Search for the cell housing the specified text and yield its [x, y] center coordinate. 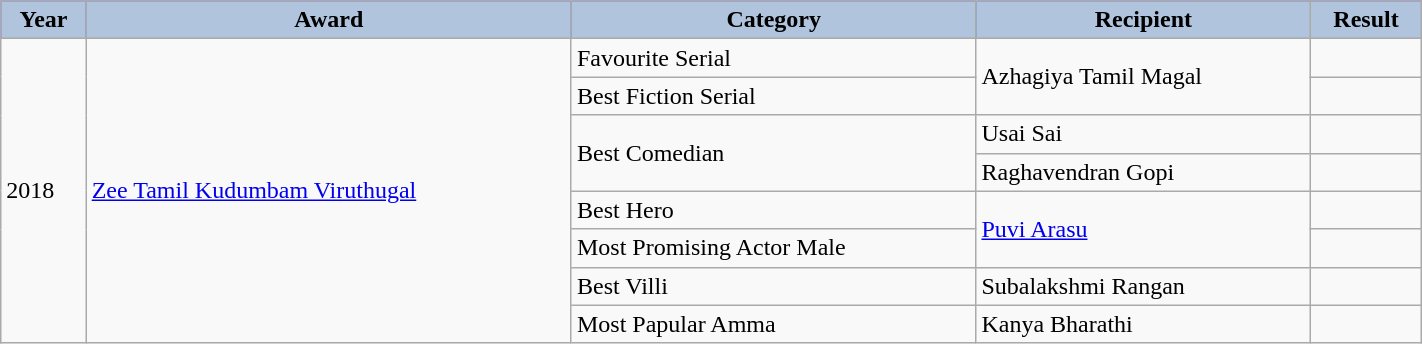
Year [44, 20]
Most Papular Amma [773, 324]
Kanya Bharathi [1144, 324]
Category [773, 20]
Puvi Arasu [1144, 229]
Best Hero [773, 210]
Favourite Serial [773, 58]
Usai Sai [1144, 134]
Raghavendran Gopi [1144, 172]
Recipient [1144, 20]
Zee Tamil Kudumbam Viruthugal [328, 191]
Azhagiya Tamil Magal [1144, 77]
Best Comedian [773, 153]
2018 [44, 191]
Subalakshmi Rangan [1144, 286]
Result [1366, 20]
Most Promising Actor Male [773, 248]
Best Fiction Serial [773, 96]
Best Villi [773, 286]
Award [328, 20]
